From the cell containing the given text, extract its center point as (x, y) coordinate. 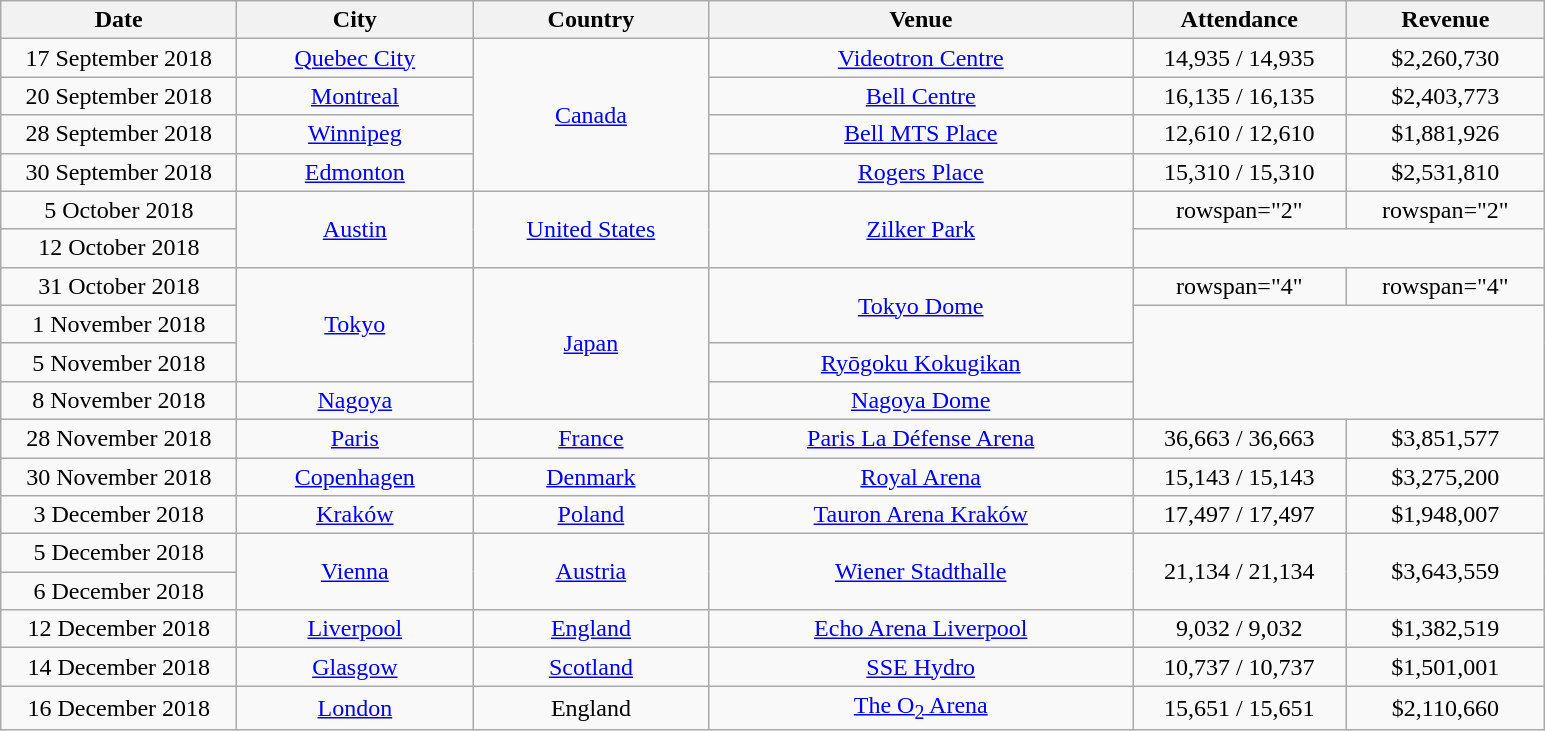
Country (591, 20)
$1,501,001 (1446, 667)
30 September 2018 (119, 172)
Paris La Défense Arena (921, 438)
14 December 2018 (119, 667)
5 December 2018 (119, 553)
Winnipeg (355, 134)
Bell MTS Place (921, 134)
15,310 / 15,310 (1239, 172)
Tokyo (355, 324)
Paris (355, 438)
16,135 / 16,135 (1239, 96)
$3,643,559 (1446, 572)
6 December 2018 (119, 591)
Videotron Centre (921, 58)
Date (119, 20)
31 October 2018 (119, 286)
Ryōgoku Kokugikan (921, 362)
5 November 2018 (119, 362)
United States (591, 229)
12 October 2018 (119, 248)
5 October 2018 (119, 210)
30 November 2018 (119, 477)
Echo Arena Liverpool (921, 629)
London (355, 708)
28 November 2018 (119, 438)
Poland (591, 515)
12 December 2018 (119, 629)
Revenue (1446, 20)
$2,403,773 (1446, 96)
16 December 2018 (119, 708)
City (355, 20)
Zilker Park (921, 229)
France (591, 438)
$1,881,926 (1446, 134)
$2,260,730 (1446, 58)
17 September 2018 (119, 58)
Japan (591, 343)
$1,382,519 (1446, 629)
12,610 / 12,610 (1239, 134)
20 September 2018 (119, 96)
15,651 / 15,651 (1239, 708)
Vienna (355, 572)
Austin (355, 229)
$3,275,200 (1446, 477)
Kraków (355, 515)
$3,851,577 (1446, 438)
Attendance (1239, 20)
28 September 2018 (119, 134)
Glasgow (355, 667)
Edmonton (355, 172)
21,134 / 21,134 (1239, 572)
$1,948,007 (1446, 515)
3 December 2018 (119, 515)
Liverpool (355, 629)
Nagoya (355, 400)
Bell Centre (921, 96)
SSE Hydro (921, 667)
Wiener Stadthalle (921, 572)
Montreal (355, 96)
36,663 / 36,663 (1239, 438)
$2,110,660 (1446, 708)
Nagoya Dome (921, 400)
1 November 2018 (119, 324)
Canada (591, 115)
Austria (591, 572)
Quebec City (355, 58)
The O2 Arena (921, 708)
Tauron Arena Kraków (921, 515)
17,497 / 17,497 (1239, 515)
10,737 / 10,737 (1239, 667)
15,143 / 15,143 (1239, 477)
Tokyo Dome (921, 305)
Denmark (591, 477)
Scotland (591, 667)
Venue (921, 20)
14,935 / 14,935 (1239, 58)
$2,531,810 (1446, 172)
Royal Arena (921, 477)
8 November 2018 (119, 400)
9,032 / 9,032 (1239, 629)
Rogers Place (921, 172)
Copenhagen (355, 477)
